Capture the cell that displays the provided text and extract its (x, y) central coordinate. 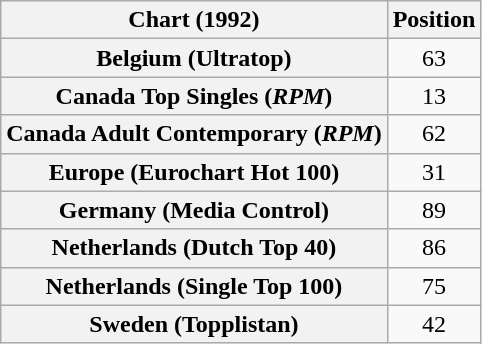
Sweden (Topplistan) (194, 324)
86 (434, 248)
Europe (Eurochart Hot 100) (194, 172)
89 (434, 210)
75 (434, 286)
Canada Adult Contemporary (RPM) (194, 134)
31 (434, 172)
Position (434, 20)
Chart (1992) (194, 20)
Netherlands (Single Top 100) (194, 286)
13 (434, 96)
62 (434, 134)
63 (434, 58)
Canada Top Singles (RPM) (194, 96)
Belgium (Ultratop) (194, 58)
42 (434, 324)
Netherlands (Dutch Top 40) (194, 248)
Germany (Media Control) (194, 210)
